Return the (x, y) coordinate for the center point of the cell that contains the specified text.  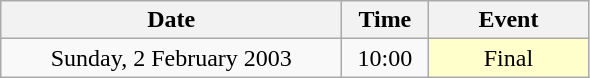
Final (508, 58)
Date (172, 20)
10:00 (385, 58)
Event (508, 20)
Time (385, 20)
Sunday, 2 February 2003 (172, 58)
